Detect which cell encompasses the target text, then output its (X, Y) center coordinate. 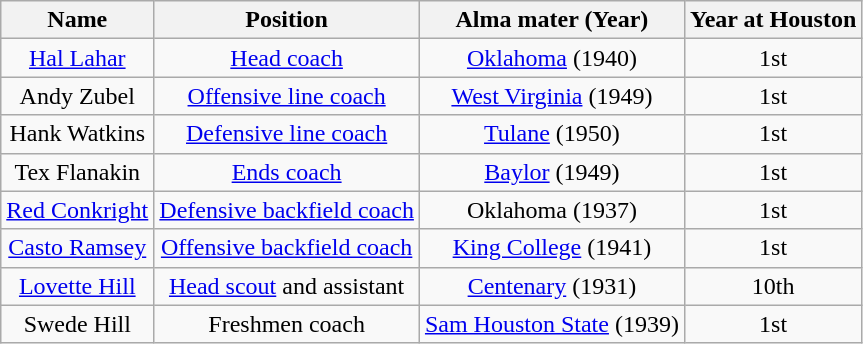
10th (772, 286)
Defensive backfield coach (287, 210)
Tulane (1950) (552, 134)
Offensive backfield coach (287, 248)
Hank Watkins (78, 134)
Position (287, 20)
Red Conkright (78, 210)
Baylor (1949) (552, 172)
Hal Lahar (78, 58)
King College (1941) (552, 248)
Casto Ramsey (78, 248)
Year at Houston (772, 20)
Sam Houston State (1939) (552, 324)
Head coach (287, 58)
Name (78, 20)
West Virginia (1949) (552, 96)
Defensive line coach (287, 134)
Centenary (1931) (552, 286)
Offensive line coach (287, 96)
Ends coach (287, 172)
Andy Zubel (78, 96)
Lovette Hill (78, 286)
Swede Hill (78, 324)
Oklahoma (1940) (552, 58)
Tex Flanakin (78, 172)
Head scout and assistant (287, 286)
Oklahoma (1937) (552, 210)
Freshmen coach (287, 324)
Alma mater (Year) (552, 20)
